Return the (X, Y) coordinate for the center point of the cell that contains the specified text.  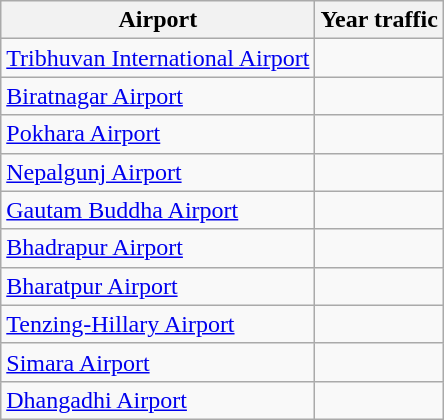
Tenzing-Hillary Airport (158, 324)
Airport (158, 20)
Biratnagar Airport (158, 96)
Tribhuvan International Airport (158, 58)
Bhadrapur Airport (158, 248)
Simara Airport (158, 362)
Pokhara Airport (158, 134)
Nepalgunj Airport (158, 172)
Bharatpur Airport (158, 286)
Dhangadhi Airport (158, 400)
Gautam Buddha Airport (158, 210)
Year traffic (380, 20)
